Extract the (x, y) coordinate from the center of the cell holding the provided text.  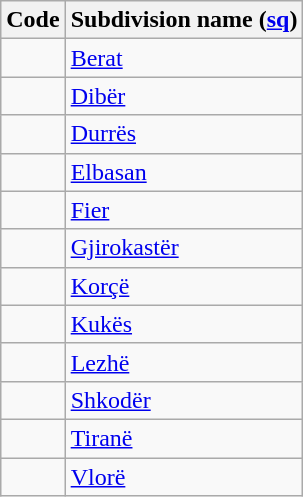
Elbasan (184, 172)
Kukës (184, 324)
Berat (184, 58)
Korçë (184, 286)
Lezhë (184, 362)
Vlorë (184, 477)
Durrës (184, 134)
Fier (184, 210)
Tiranë (184, 438)
Shkodër (184, 400)
Gjirokastër (184, 248)
Dibër (184, 96)
Code (33, 20)
Subdivision name (sq) (184, 20)
